Output the [X, Y] coordinate of the center of the cell containing the given text.  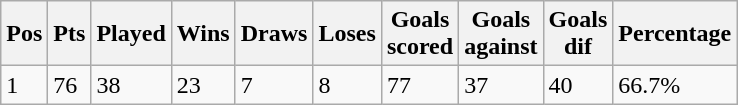
Loses [347, 34]
Goals against [501, 34]
Goals scored [420, 34]
Pts [70, 34]
37 [501, 85]
Draws [274, 34]
66.7% [675, 85]
Percentage [675, 34]
40 [578, 85]
23 [203, 85]
Played [131, 34]
8 [347, 85]
Wins [203, 34]
77 [420, 85]
Goals dif [578, 34]
7 [274, 85]
1 [24, 85]
76 [70, 85]
38 [131, 85]
Pos [24, 34]
